Capture the cell that displays the provided text and extract its [X, Y] central coordinate. 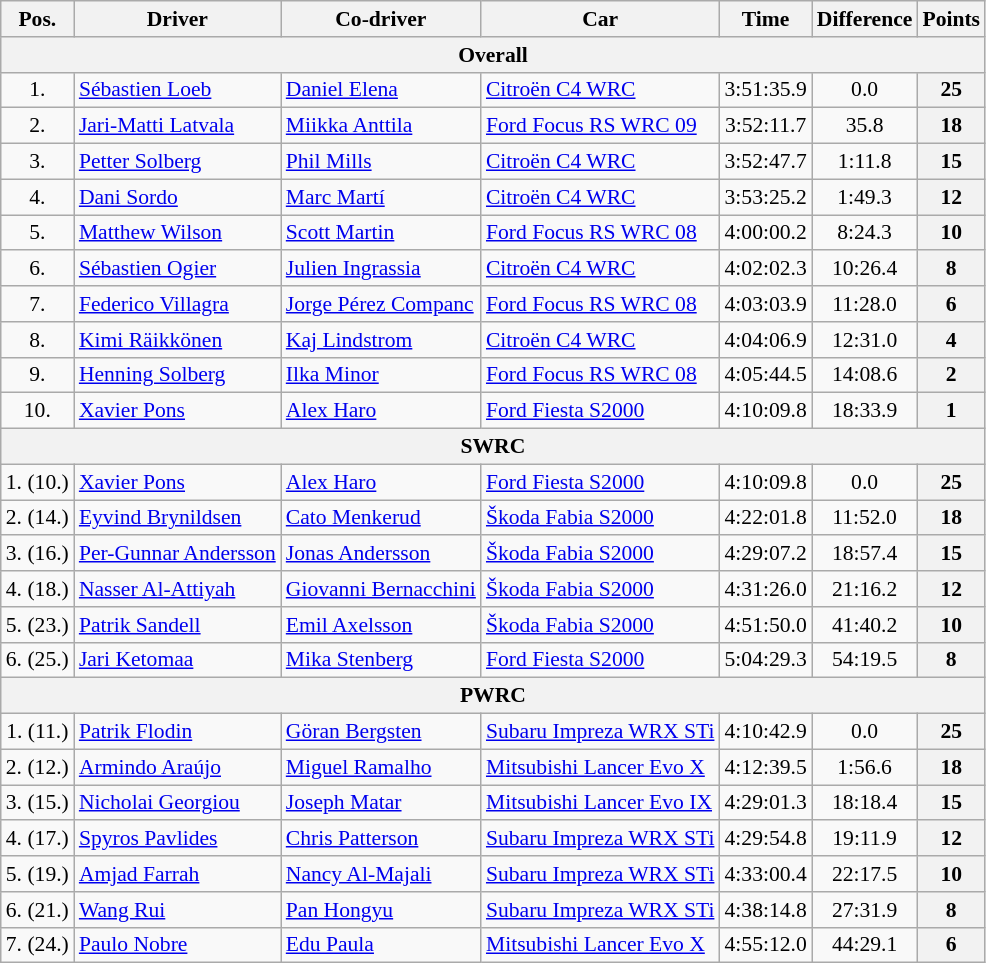
Petter Solberg [178, 162]
Spyros Pavlides [178, 839]
12:31.0 [865, 340]
Federico Villagra [178, 304]
18:33.9 [865, 411]
4:33:00.4 [765, 874]
54:19.5 [865, 660]
1. (11.) [38, 732]
4:31:26.0 [765, 589]
Phil Mills [381, 162]
4:05:44.5 [765, 375]
Time [765, 19]
Patrik Sandell [178, 625]
4:03:03.9 [765, 304]
Patrik Flodin [178, 732]
5. [38, 233]
10:26.4 [865, 269]
3. (15.) [38, 803]
Mika Stenberg [381, 660]
Miguel Ramalho [381, 767]
18:57.4 [865, 554]
Julien Ingrassia [381, 269]
21:16.2 [865, 589]
Wang Rui [178, 910]
44:29.1 [865, 945]
4:00:00.2 [765, 233]
Pan Hongyu [381, 910]
4:55:12.0 [765, 945]
35.8 [865, 126]
Matthew Wilson [178, 233]
Kimi Räikkönen [178, 340]
2. (14.) [38, 518]
3. [38, 162]
Marc Martí [381, 197]
Jari Ketomaa [178, 660]
8:24.3 [865, 233]
Difference [865, 19]
Daniel Elena [381, 90]
4 [951, 340]
4:29:54.8 [765, 839]
Joseph Matar [381, 803]
4:10:42.9 [765, 732]
10. [38, 411]
Eyvind Brynildsen [178, 518]
Chris Patterson [381, 839]
Miikka Anttila [381, 126]
1:49.3 [865, 197]
Armindo Araújo [178, 767]
2. (12.) [38, 767]
Mitsubishi Lancer Evo IX [600, 803]
PWRC [493, 696]
2 [951, 375]
Edu Paula [381, 945]
Sébastien Loeb [178, 90]
Dani Sordo [178, 197]
Henning Solberg [178, 375]
18:18.4 [865, 803]
11:52.0 [865, 518]
9. [38, 375]
Kaj Lindstrom [381, 340]
22:17.5 [865, 874]
Jorge Pérez Companc [381, 304]
41:40.2 [865, 625]
Scott Martin [381, 233]
11:28.0 [865, 304]
4:04:06.9 [765, 340]
5:04:29.3 [765, 660]
27:31.9 [865, 910]
Paulo Nobre [178, 945]
Ford Focus RS WRC 09 [600, 126]
4. [38, 197]
6. (25.) [38, 660]
Co-driver [381, 19]
4:29:01.3 [765, 803]
4:22:01.8 [765, 518]
3:52:11.7 [765, 126]
1 [951, 411]
4:29:07.2 [765, 554]
Ilka Minor [381, 375]
1:11.8 [865, 162]
3:53:25.2 [765, 197]
Overall [493, 55]
3:52:47.7 [765, 162]
Göran Bergsten [381, 732]
19:11.9 [865, 839]
SWRC [493, 447]
2. [38, 126]
Jari-Matti Latvala [178, 126]
8. [38, 340]
3. (16.) [38, 554]
1. (10.) [38, 482]
5. (19.) [38, 874]
6. (21.) [38, 910]
4. (17.) [38, 839]
Giovanni Bernacchini [381, 589]
4:12:39.5 [765, 767]
4:02:02.3 [765, 269]
4. (18.) [38, 589]
5. (23.) [38, 625]
Emil Axelsson [381, 625]
6. [38, 269]
3:51:35.9 [765, 90]
Amjad Farrah [178, 874]
Jonas Andersson [381, 554]
14:08.6 [865, 375]
Nancy Al-Majali [381, 874]
4:51:50.0 [765, 625]
Per-Gunnar Andersson [178, 554]
7. (24.) [38, 945]
Driver [178, 19]
4:38:14.8 [765, 910]
Sébastien Ogier [178, 269]
Car [600, 19]
1. [38, 90]
1:56.6 [865, 767]
7. [38, 304]
Cato Menkerud [381, 518]
Pos. [38, 19]
Points [951, 19]
Nicholai Georgiou [178, 803]
Nasser Al-Attiyah [178, 589]
